Determine the [X, Y] coordinate at the center of the cell enclosing the given text.  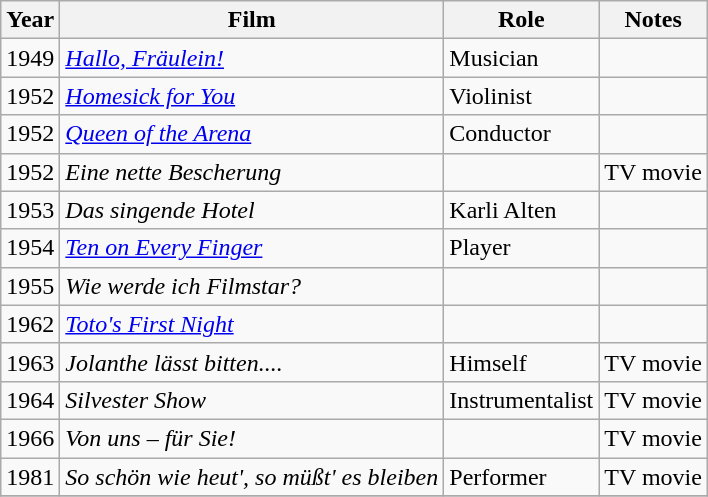
Notes [654, 20]
Eine nette Bescherung [252, 172]
Performer [522, 477]
1981 [30, 477]
1955 [30, 286]
So schön wie heut', so müßt' es bleiben [252, 477]
1953 [30, 210]
Violinist [522, 96]
Silvester Show [252, 400]
Von uns – für Sie! [252, 438]
1949 [30, 58]
Ten on Every Finger [252, 248]
1966 [30, 438]
Role [522, 20]
1964 [30, 400]
Karli Alten [522, 210]
1963 [30, 362]
Instrumentalist [522, 400]
Das singende Hotel [252, 210]
Jolanthe lässt bitten.... [252, 362]
Hallo, Fräulein! [252, 58]
Toto's First Night [252, 324]
Year [30, 20]
Queen of the Arena [252, 134]
Wie werde ich Filmstar? [252, 286]
1962 [30, 324]
1954 [30, 248]
Homesick for You [252, 96]
Player [522, 248]
Musician [522, 58]
Film [252, 20]
Himself [522, 362]
Conductor [522, 134]
